Return the (x, y) coordinate for the center point of the cell that contains the specified text.  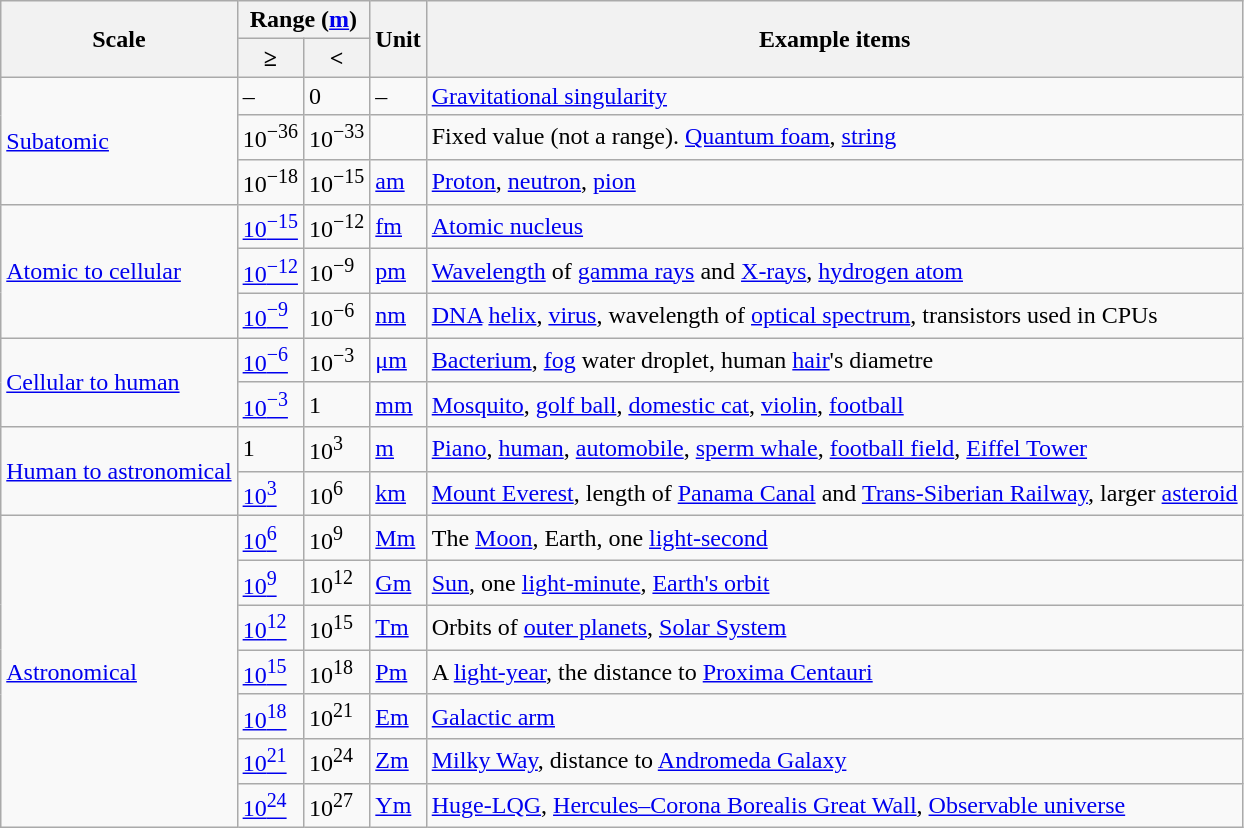
Milky Way, distance to Andromeda Galaxy (834, 762)
pm (398, 272)
Scale (119, 39)
Sun, one light-minute, Earth's orbit (834, 582)
Atomic nucleus (834, 226)
Huge-LQG, Hercules–Corona Borealis Great Wall, Observable universe (834, 806)
fm (398, 226)
Unit (398, 39)
am (398, 182)
Ym (398, 806)
Range (m) (304, 20)
Proton, neutron, pion (834, 182)
Atomic to cellular (119, 271)
10−36 (270, 138)
mm (398, 404)
Galactic arm (834, 716)
nm (398, 316)
< (336, 58)
m (398, 450)
Piano, human, automobile, sperm whale, football field, Eiffel Tower (834, 450)
Mosquito, golf ball, domestic cat, violin, football (834, 404)
0 (336, 96)
A light-year, the distance to Proxima Centauri (834, 672)
Subatomic (119, 140)
Bacterium, fog water droplet, human hair's diametre (834, 360)
Astronomical (119, 672)
DNA helix, virus, wavelength of optical spectrum, transistors used in CPUs (834, 316)
≥ (270, 58)
Em (398, 716)
Orbits of outer planets, Solar System (834, 628)
1027 (336, 806)
Fixed value (not a range). Quantum foam, string (834, 138)
Example items (834, 39)
Human to astronomical (119, 472)
Mm (398, 538)
Gm (398, 582)
Zm (398, 762)
Mount Everest, length of Panama Canal and Trans-Siberian Railway, larger asteroid (834, 494)
Wavelength of gamma rays and X-rays, hydrogen atom (834, 272)
Cellular to human (119, 382)
Pm (398, 672)
The Moon, Earth, one light-second (834, 538)
μm (398, 360)
Tm (398, 628)
10−33 (336, 138)
10−18 (270, 182)
km (398, 494)
Gravitational singularity (834, 96)
